Return the (x, y) coordinate for the center point of the cell that contains the specified text.  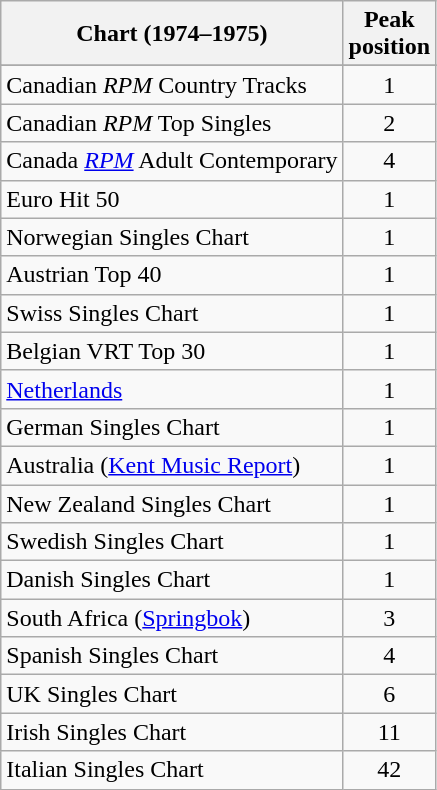
Spanish Singles Chart (172, 656)
Netherlands (172, 389)
South Africa (Springbok) (172, 618)
Swiss Singles Chart (172, 313)
New Zealand Singles Chart (172, 503)
Irish Singles Chart (172, 732)
Belgian VRT Top 30 (172, 351)
42 (389, 770)
Austrian Top 40 (172, 275)
Italian Singles Chart (172, 770)
Canadian RPM Country Tracks (172, 85)
Chart (1974–1975) (172, 34)
Euro Hit 50 (172, 199)
Danish Singles Chart (172, 580)
Swedish Singles Chart (172, 542)
Norwegian Singles Chart (172, 237)
11 (389, 732)
UK Singles Chart (172, 694)
Australia (Kent Music Report) (172, 465)
Peakposition (389, 34)
German Singles Chart (172, 427)
6 (389, 694)
3 (389, 618)
2 (389, 123)
Canada RPM Adult Contemporary (172, 161)
Canadian RPM Top Singles (172, 123)
